Scan for the cell matching the given text and deliver its [X, Y] coordinate at center. 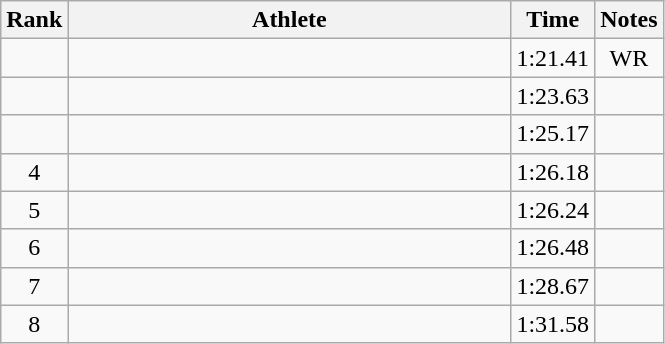
1:25.17 [553, 134]
1:23.63 [553, 96]
WR [629, 58]
1:26.18 [553, 172]
8 [34, 324]
1:21.41 [553, 58]
Athlete [290, 20]
1:31.58 [553, 324]
Notes [629, 20]
1:28.67 [553, 286]
Time [553, 20]
Rank [34, 20]
1:26.48 [553, 248]
7 [34, 286]
1:26.24 [553, 210]
4 [34, 172]
5 [34, 210]
6 [34, 248]
